Return [x, y] of the center of cell containing provided text 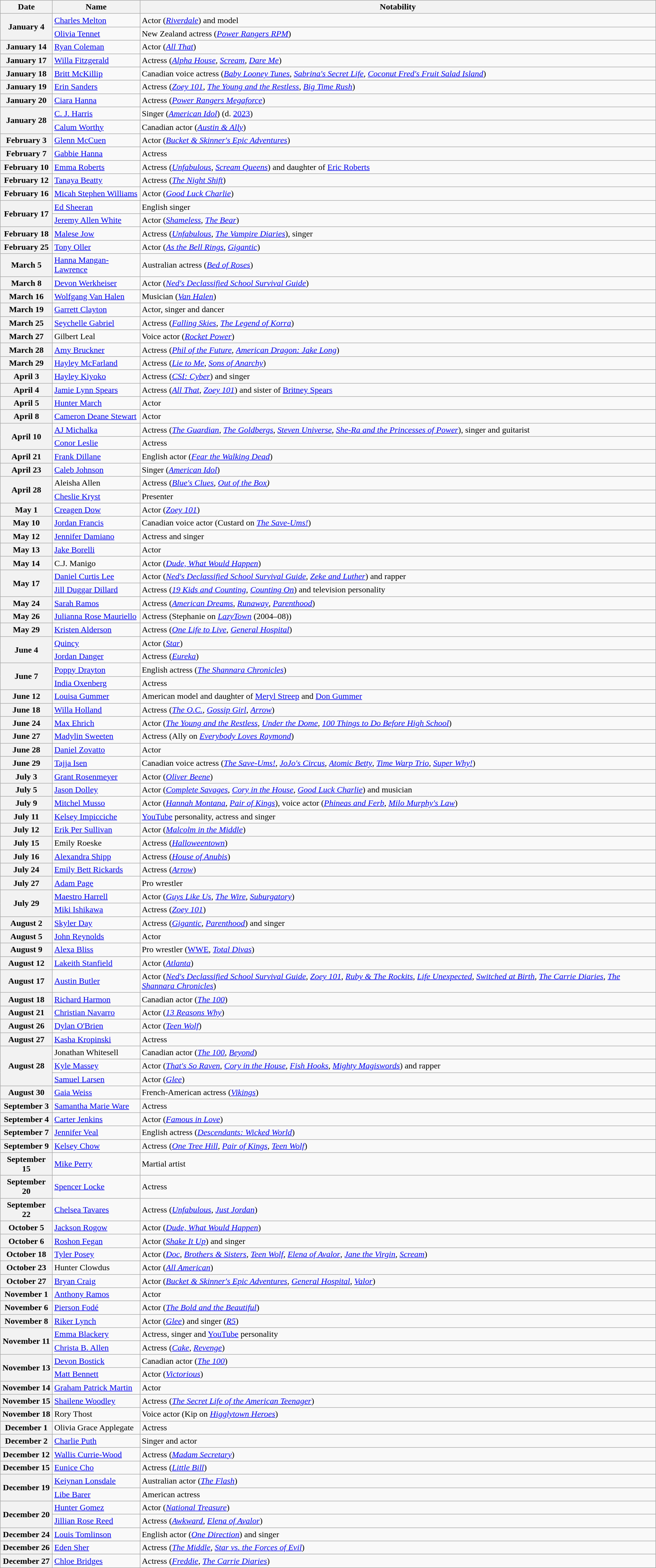
Actress (Unfabulous, Scream Queens) and daughter of Eric Roberts [398, 167]
June 27 [27, 736]
Actress (Stephanie on LazyTown (2004–08)) [398, 617]
Seychelle Gabriel [96, 323]
September 15 [27, 1164]
January 17 [27, 60]
Australian actress (Bed of Roses) [398, 265]
May 10 [27, 523]
Miki Ishikawa [96, 910]
December 27 [27, 1561]
C. J. Harris [96, 114]
June 28 [27, 750]
August 12 [27, 963]
June 12 [27, 696]
July 12 [27, 830]
Actress (Eureka) [398, 656]
Madylin Sweeten [96, 736]
Carter Jenkins [96, 1119]
January 20 [27, 100]
Actress (Madam Secretary) [398, 1454]
AJ Michalka [96, 430]
June 7 [27, 676]
Australian actor (The Flash) [398, 1481]
August 5 [27, 936]
Tyler Posey [96, 1254]
April 28 [27, 490]
Jordan Francis [96, 523]
December 19 [27, 1487]
Chelsea Tavares [96, 1209]
Singer (American Idol) [398, 470]
Actor (Hannah Montana, Pair of Kings), voice actor (Phineas and Ferb, Milo Murphy's Law) [398, 803]
Gilbert Leal [96, 336]
Louis Tomlinson [96, 1534]
Actor (Ned's Declassified School Survival Guide) [398, 283]
December 24 [27, 1534]
October 23 [27, 1267]
August 17 [27, 981]
Actor (The Young and the Restless, Under the Dome, 100 Things to Do Before High School) [398, 723]
Conor Leslie [96, 443]
Actress (CSI: Cyber) and singer [398, 376]
Actor (All That) [398, 47]
Dylan O'Brien [96, 1026]
Lakeith Stanfield [96, 963]
Alexa Bliss [96, 950]
Jeremy Allen White [96, 220]
September 3 [27, 1106]
Calum Worthy [96, 127]
Actor (Teen Wolf) [398, 1026]
Musician (Van Halen) [398, 296]
Actress (Falling Skies, The Legend of Korra) [398, 323]
Actor (Shake It Up) and singer [398, 1241]
August 2 [27, 923]
Ryan Coleman [96, 47]
March 16 [27, 296]
Date [27, 7]
Actress (One Tree Hill, Pair of Kings, Teen Wolf) [398, 1146]
Charles Melton [96, 20]
Jake Borelli [96, 550]
Christa B. Allen [96, 1348]
November 1 [27, 1294]
April 10 [27, 436]
Actress (The Secret Life of the American Teenager) [398, 1401]
Actress (Arrow) [398, 870]
October 5 [27, 1227]
Erik Per Sullivan [96, 830]
Actress (Gigantic, Parenthood) and singer [398, 923]
Bryan Craig [96, 1281]
Singer and actor [398, 1441]
Gaia Weiss [96, 1093]
Grant Rosenmeyer [96, 776]
Jonathan Whitesell [96, 1053]
Actress (Zoey 101) [398, 910]
May 13 [27, 550]
English actress (Descendants: Wicked World) [398, 1133]
Actress (Little Bill) [398, 1467]
March 19 [27, 310]
Alexandra Shipp [96, 857]
July 24 [27, 870]
July 3 [27, 776]
May 12 [27, 536]
November 8 [27, 1321]
Kristen Alderson [96, 630]
Ed Sheeran [96, 207]
Malese Jow [96, 234]
November 15 [27, 1401]
October 18 [27, 1254]
Actress (Phil of the Future, American Dragon: Jake Long) [398, 350]
January 14 [27, 47]
English actor (One Direction) and singer [398, 1534]
July 15 [27, 843]
Graham Patrick Martin [96, 1388]
August 28 [27, 1066]
Actor (Atlanta) [398, 963]
Actress (Zoey 101, The Young and the Restless, Big Time Rush) [398, 87]
February 17 [27, 214]
August 26 [27, 1026]
Cameron Deane Stewart [96, 417]
Actor (That's So Raven, Cory in the House, Fish Hooks, Mighty Magiswords) and rapper [398, 1066]
May 24 [27, 603]
Emily Bett Rickards [96, 870]
Frank Dillane [96, 456]
April 4 [27, 390]
March 28 [27, 350]
Actress (All That, Zoey 101) and sister of Britney Spears [398, 390]
Anthony Ramos [96, 1294]
C.J. Manigo [96, 563]
Martial artist [398, 1164]
January 28 [27, 120]
Devon Bostick [96, 1361]
Voice actor (Rocket Power) [398, 336]
Actress (The O.C., Gossip Girl, Arrow) [398, 710]
Garrett Clayton [96, 310]
Micah Stephen Williams [96, 194]
June 18 [27, 710]
Hunter Clowdus [96, 1267]
Jill Duggar Dillard [96, 590]
July 16 [27, 857]
Actor (Shameless, The Bear) [398, 220]
Hayley McFarland [96, 363]
Actor, singer and dancer [398, 310]
English actress (The Shannara Chronicles) [398, 670]
Actress (Blue's Clues, Out of the Box) [398, 483]
Actress (Ally on Everybody Loves Raymond) [398, 736]
Matt Bennett [96, 1374]
May 17 [27, 583]
May 14 [27, 563]
Daniel Curtis Lee [96, 576]
Actress (19 Kids and Counting, Counting On) and television personality [398, 590]
Chloe Bridges [96, 1561]
Samantha Marie Ware [96, 1106]
Actor (The Bold and the Beautiful) [398, 1308]
Actress (One Life to Live, General Hospital) [398, 630]
Actor (Doc, Brothers & Sisters, Teen Wolf, Elena of Avalor, Jane the Virgin, Scream) [398, 1254]
Pro wrestler (WWE, Total Divas) [398, 950]
Poppy Drayton [96, 670]
Jamie Lynn Spears [96, 390]
Actress (Awkward, Elena of Avalor) [398, 1521]
Quincy [96, 643]
Actress (American Dreams, Runaway, Parenthood) [398, 603]
Hayley Kiyoko [96, 376]
February 16 [27, 194]
Max Ehrich [96, 723]
Voice actor (Kip on Higglytown Heroes) [398, 1414]
Spencer Locke [96, 1187]
Emma Blackery [96, 1334]
Kyle Massey [96, 1066]
Hunter March [96, 403]
Actress, singer and YouTube personality [398, 1334]
Louisa Gummer [96, 696]
Actor (Malcolm in the Middle) [398, 830]
Erin Sanders [96, 87]
Pro wrestler [398, 883]
July 27 [27, 883]
March 8 [27, 283]
April 21 [27, 456]
September 4 [27, 1119]
Actor (Zoey 101) [398, 510]
February 10 [27, 167]
Jordan Danger [96, 656]
Adam Page [96, 883]
November 13 [27, 1368]
May 29 [27, 630]
YouTube personality, actress and singer [398, 817]
Actor (Guys Like Us, The Wire, Suburgatory) [398, 896]
India Oxenberg [96, 683]
Jennifer Veal [96, 1133]
June 24 [27, 723]
Actor (Ned's Declassified School Survival Guide, Zeke and Luther) and rapper [398, 576]
Actress (Unfabulous, Just Jordan) [398, 1209]
Tanaya Beatty [96, 180]
January 18 [27, 74]
Pierson Fodé [96, 1308]
Charlie Puth [96, 1441]
August 27 [27, 1039]
Actor (Glee) and singer (R5) [398, 1321]
Actor (As the Bell Rings, Gigantic) [398, 247]
Actress (Cake, Revenge) [398, 1348]
Maestro Harrell [96, 896]
March 5 [27, 265]
August 9 [27, 950]
Actor (Glee) [398, 1079]
Keiynan Lonsdale [96, 1481]
Tony Oller [96, 247]
Roshon Fegan [96, 1241]
Canadian voice actor (Custard on The Save-Ums!) [398, 523]
September 9 [27, 1146]
Kelsey Chow [96, 1146]
September 20 [27, 1187]
English singer [398, 207]
Caleb Johnson [96, 470]
February 25 [27, 247]
Olivia Grace Applegate [96, 1428]
Canadian voice actress (The Save-Ums!, JoJo's Circus, Atomic Betty, Time Warp Trio, Super Why!) [398, 763]
Actor (Victorious) [398, 1374]
December 20 [27, 1514]
Tajja Isen [96, 763]
Richard Harmon [96, 999]
Olivia Tennet [96, 34]
Actress (Unfabulous, The Vampire Diaries), singer [398, 234]
Eden Sher [96, 1548]
Jennifer Damiano [96, 536]
Notability [398, 7]
Actress (House of Anubis) [398, 857]
December 2 [27, 1441]
Gabbie Hanna [96, 153]
Actor (Good Luck Charlie) [398, 194]
Devon Werkheiser [96, 283]
September 22 [27, 1209]
Actress (The Guardian, The Goldbergs, Steven Universe, She-Ra and the Princesses of Power), singer and guitarist [398, 430]
Canadian actor (The 100, Beyond) [398, 1053]
English actor (Fear the Walking Dead) [398, 456]
Jackson Rogow [96, 1227]
February 3 [27, 140]
American actress [398, 1494]
July 11 [27, 817]
November 11 [27, 1341]
Wolfgang Van Halen [96, 296]
February 7 [27, 153]
March 25 [27, 323]
Kelsey Impicciche [96, 817]
April 23 [27, 470]
Presenter [398, 496]
Willa Fitzgerald [96, 60]
Actor (Complete Savages, Cory in the House, Good Luck Charlie) and musician [398, 790]
August 21 [27, 1012]
Name [96, 7]
April 5 [27, 403]
Actress (The Night Shift) [398, 180]
Actress (Freddie, The Carrie Diaries) [398, 1561]
Jason Dolley [96, 790]
June 4 [27, 650]
September 7 [27, 1133]
Christian Navarro [96, 1012]
January 19 [27, 87]
Actor (All American) [398, 1267]
Actress and singer [398, 536]
Glenn McCuen [96, 140]
November 18 [27, 1414]
Canadian voice actress (Baby Looney Tunes, Sabrina's Secret Life, Coconut Fred's Fruit Salad Island) [398, 74]
Rory Thost [96, 1414]
Austin Butler [96, 981]
Mitchel Musso [96, 803]
Jillian Rose Reed [96, 1521]
Actress (Power Rangers Megaforce) [398, 100]
March 27 [27, 336]
Actor (Bucket & Skinner's Epic Adventures, General Hospital, Valor) [398, 1281]
October 27 [27, 1281]
July 29 [27, 903]
November 6 [27, 1308]
Amy Bruckner [96, 350]
Actress (Lie to Me, Sons of Anarchy) [398, 363]
Wallis Currie-Wood [96, 1454]
February 12 [27, 180]
Kasha Kropinski [96, 1039]
August 30 [27, 1093]
Mike Perry [96, 1164]
Riker Lynch [96, 1321]
Actor (Riverdale) and model [398, 20]
Actor (Bucket & Skinner's Epic Adventures) [398, 140]
December 1 [27, 1428]
October 6 [27, 1241]
Willa Holland [96, 710]
July 5 [27, 790]
Actress (Halloweentown) [398, 843]
John Reynolds [96, 936]
December 15 [27, 1467]
December 12 [27, 1454]
December 26 [27, 1548]
Creagen Dow [96, 510]
Sarah Ramos [96, 603]
American model and daughter of Meryl Streep and Don Gummer [398, 696]
April 8 [27, 417]
May 1 [27, 510]
Ciara Hanna [96, 100]
Hunter Gomez [96, 1508]
Skyler Day [96, 923]
Actor (Famous in Love) [398, 1119]
Actress (Alpha House, Scream, Dare Me) [398, 60]
French-American actress (Vikings) [398, 1093]
Actor (Oliver Beene) [398, 776]
Shailene Woodley [96, 1401]
Emily Roeske [96, 843]
Julianna Rose Mauriello [96, 617]
June 29 [27, 763]
Singer (American Idol) (d. 2023) [398, 114]
July 9 [27, 803]
Emma Roberts [96, 167]
March 29 [27, 363]
November 14 [27, 1388]
August 18 [27, 999]
Daniel Zovatto [96, 750]
New Zealand actress (Power Rangers RPM) [398, 34]
May 26 [27, 617]
Canadian actor (Austin & Ally) [398, 127]
Aleisha Allen [96, 483]
January 4 [27, 27]
Actress (The Middle, Star vs. the Forces of Evil) [398, 1548]
April 3 [27, 376]
Actor (Star) [398, 643]
Eunice Cho [96, 1467]
Libe Barer [96, 1494]
Actor (13 Reasons Why) [398, 1012]
Hanna Mangan-Lawrence [96, 265]
Actor (National Treasure) [398, 1508]
Cheslie Kryst [96, 496]
February 18 [27, 234]
Samuel Larsen [96, 1079]
Britt McKillip [96, 74]
